For the text-containing cell, return its midpoint in [X, Y] coordinate format. 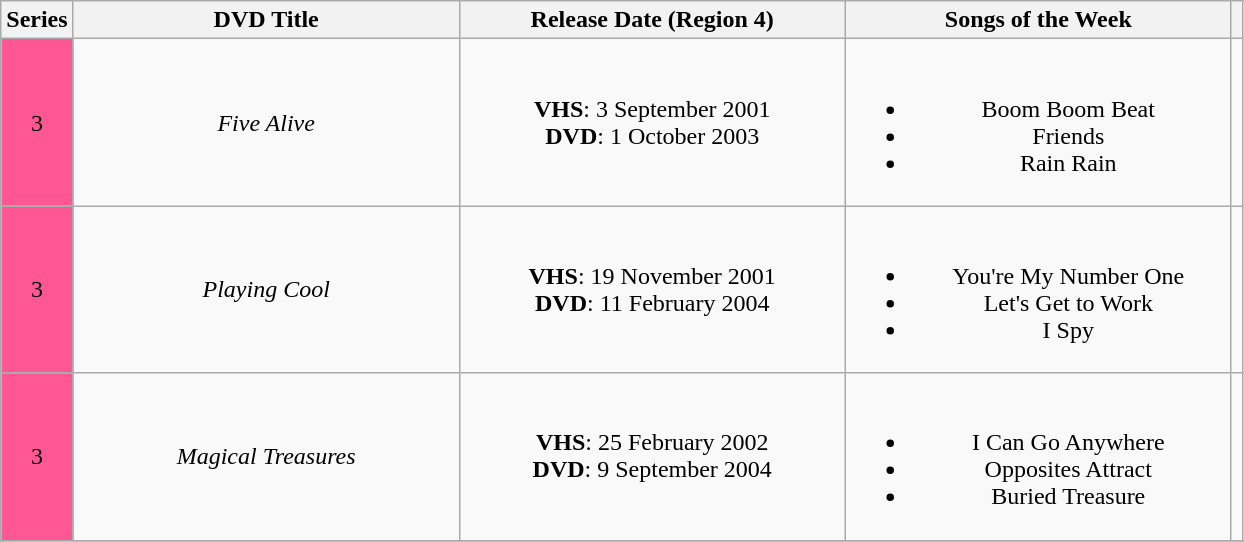
Release Date (Region 4) [652, 20]
I Can Go AnywhereOpposites AttractBuried Treasure [1038, 456]
Five Alive [266, 122]
Boom Boom BeatFriendsRain Rain [1038, 122]
DVD Title [266, 20]
VHS: 3 September 2001DVD: 1 October 2003 [652, 122]
You're My Number OneLet's Get to WorkI Spy [1038, 290]
Magical Treasures [266, 456]
Songs of the Week [1038, 20]
Series [37, 20]
VHS: 25 February 2002 DVD: 9 September 2004 [652, 456]
VHS: 19 November 2001 DVD: 11 February 2004 [652, 290]
Playing Cool [266, 290]
